Detect which cell encompasses the target text, then output its [X, Y] center coordinate. 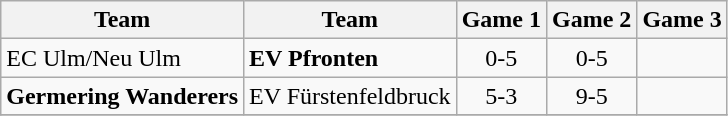
EC Ulm/Neu Ulm [122, 58]
9-5 [592, 96]
Game 1 [501, 20]
Game 3 [682, 20]
Game 2 [592, 20]
EV Fürstenfeldbruck [350, 96]
5-3 [501, 96]
EV Pfronten [350, 58]
Germering Wanderers [122, 96]
